Return [x, y] of the center of cell containing provided text 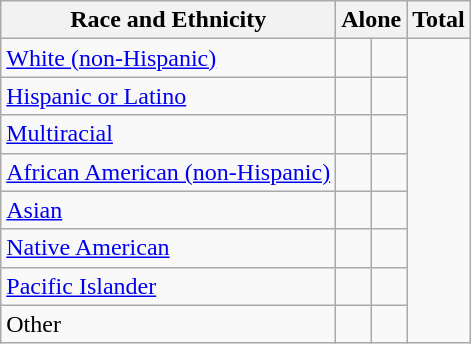
Other [168, 324]
Hispanic or Latino [168, 96]
White (non-Hispanic) [168, 58]
African American (non-Hispanic) [168, 172]
Race and Ethnicity [168, 20]
Multiracial [168, 134]
Pacific Islander [168, 286]
Native American [168, 248]
Alone [372, 20]
Total [439, 20]
Asian [168, 210]
